For the text-containing cell, return its midpoint in (x, y) coordinate format. 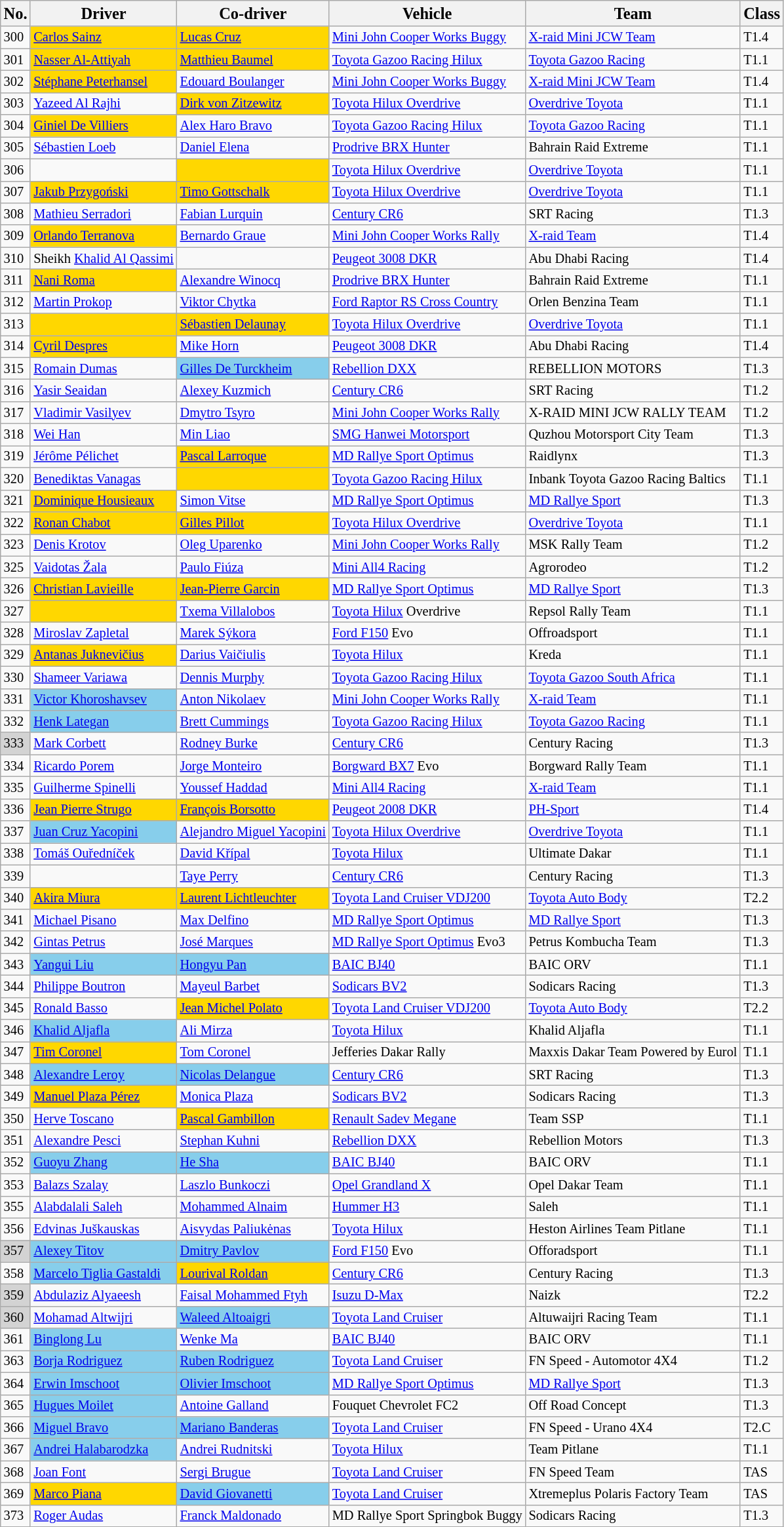
322 (16, 523)
No. (16, 13)
Yazeed Al Rajhi (104, 104)
Mathieu Serradori (104, 214)
Ford Raptor RS Cross Country (427, 302)
Darius Vaičiulis (253, 655)
Driver (104, 13)
Shameer Variawa (104, 677)
345 (16, 1008)
330 (16, 677)
Pascal Larroque (253, 456)
Joan Font (104, 1472)
Gilles Pillot (253, 523)
PH-Sport (633, 810)
Tom Coronel (253, 1052)
313 (16, 325)
François Borsotto (253, 810)
Co-driver (253, 13)
Ali Mirza (253, 1031)
Kreda (633, 655)
Team Pitlane (633, 1450)
Laszlo Bunkoczi (253, 1185)
Team SSP (633, 1119)
T2.C (762, 1427)
Mark Corbett (104, 744)
Ronald Basso (104, 1008)
355 (16, 1207)
Guoyu Zhang (104, 1162)
Gilles De Turckheim (253, 368)
361 (16, 1339)
Matthieu Baumel (253, 60)
Mohammed Alnaim (253, 1207)
Naizk (633, 1295)
Manuel Plaza Pérez (104, 1097)
Quzhou Motorsport City Team (633, 435)
Pascal Gambillon (253, 1119)
Edouard Boulanger (253, 81)
David Křípal (253, 854)
309 (16, 236)
Cyril Despres (104, 346)
He Sha (253, 1162)
Saleh (633, 1207)
Henk Lategan (104, 721)
Borgward Rally Team (633, 766)
Lourival Roldan (253, 1273)
Mariano Banderas (253, 1427)
Mohamad Altwijri (104, 1317)
Mike Horn (253, 346)
SMG Hanwei Motorsport (427, 435)
Rodney Burke (253, 744)
Dmytro Tsyro (253, 412)
Peugeot 2008 DKR (427, 810)
Fouquet Chevrolet FC2 (427, 1406)
335 (16, 787)
304 (16, 126)
Daniel Elena (253, 148)
Orlando Terranova (104, 236)
300 (16, 37)
Yangui Liu (104, 964)
338 (16, 854)
307 (16, 192)
357 (16, 1251)
Alabdalali Saleh (104, 1207)
Sébastien Loeb (104, 148)
Antanas Juknevičius (104, 655)
Jean-Pierre Garcin (253, 589)
319 (16, 456)
Marek Sýkora (253, 633)
FN Speed - Automotor 4X4 (633, 1361)
317 (16, 412)
Hummer H3 (427, 1207)
Olivier Imschoot (253, 1383)
373 (16, 1516)
Anton Nikolaev (253, 700)
302 (16, 81)
Giniel De Villiers (104, 126)
Benediktas Vanagas (104, 479)
Paulo Fiúza (253, 567)
Denis Krotov (104, 545)
Alex Haro Bravo (253, 126)
Roger Audas (104, 1516)
359 (16, 1295)
Nasser Al-Attiyah (104, 60)
349 (16, 1097)
Guilherme Spinelli (104, 787)
MSK Rally Team (633, 545)
Dennis Murphy (253, 677)
Jorge Monteiro (253, 766)
365 (16, 1406)
315 (16, 368)
Borgward BX7 Evo (427, 766)
Jean Pierre Strugo (104, 810)
344 (16, 986)
Petrus Kombucha Team (633, 942)
364 (16, 1383)
353 (16, 1185)
Off Road Concept (633, 1406)
328 (16, 633)
Opel Dakar Team (633, 1185)
MD Rallye Sport Optimus Evo3 (427, 942)
336 (16, 810)
Ronan Chabot (104, 523)
Heston Airlines Team Pitlane (633, 1229)
David Giovanetti (253, 1494)
Simon Vitse (253, 501)
352 (16, 1162)
Opel Grandland X (427, 1185)
Wenke Ma (253, 1339)
Hongyu Pan (253, 964)
MD Rallye Sport Springbok Buggy (427, 1516)
Jefferies Dakar Rally (427, 1052)
FN Speed Team (633, 1472)
Txema Villalobos (253, 611)
Toyota Gazoo South Africa (633, 677)
342 (16, 942)
Vaidotas Žala (104, 567)
Raidlynx (633, 456)
Alexandre Winocq (253, 280)
Nani Roma (104, 280)
Isuzu D-Max (427, 1295)
Ricardo Porem (104, 766)
Laurent Lichtleuchter (253, 898)
337 (16, 832)
Monica Plaza (253, 1097)
Stéphane Peterhansel (104, 81)
Mayeul Barbet (253, 986)
Sheikh Khalid Al Qassimi (104, 258)
327 (16, 611)
Alejandro Miguel Yacopini (253, 832)
Viktor Chytka (253, 302)
346 (16, 1031)
Alexey Kuzmich (253, 390)
Altuwaijri Racing Team (633, 1317)
332 (16, 721)
320 (16, 479)
Michael Pisano (104, 920)
301 (16, 60)
Offroadsport (633, 633)
314 (16, 346)
306 (16, 170)
356 (16, 1229)
Inbank Toyota Gazoo Racing Baltics (633, 479)
310 (16, 258)
Balazs Szalay (104, 1185)
339 (16, 876)
Tim Coronel (104, 1052)
323 (16, 545)
Brett Cummings (253, 721)
Nicolas Delangue (253, 1075)
334 (16, 766)
348 (16, 1075)
Franck Maldonado (253, 1516)
Tomáš Ouředníček (104, 854)
Maxxis Dakar Team Powered by Eurol (633, 1052)
329 (16, 655)
José Marques (253, 942)
Taye Perry (253, 876)
Rebellion Motors (633, 1141)
350 (16, 1119)
Vehicle (427, 13)
Agrorodeo (633, 567)
351 (16, 1141)
Alexey Titov (104, 1251)
Offoradsport (633, 1251)
318 (16, 435)
Erwin Imschoot (104, 1383)
343 (16, 964)
358 (16, 1273)
Alexandre Pesci (104, 1141)
340 (16, 898)
REBELLION MOTORS (633, 368)
Borja Rodriguez (104, 1361)
Timo Gottschalk (253, 192)
Waleed Altoaigri (253, 1317)
Stephan Kuhni (253, 1141)
347 (16, 1052)
316 (16, 390)
Team (633, 13)
325 (16, 567)
366 (16, 1427)
Marco Piana (104, 1494)
368 (16, 1472)
Gintas Petrus (104, 942)
Dominique Housieaux (104, 501)
311 (16, 280)
FN Speed - Urano 4X4 (633, 1427)
363 (16, 1361)
367 (16, 1450)
Martin Prokop (104, 302)
Vladimir Vasilyev (104, 412)
Repsol Rally Team (633, 611)
Aisvydas Paliukėnas (253, 1229)
308 (16, 214)
Sébastien Delaunay (253, 325)
341 (16, 920)
Jakub Przygoński (104, 192)
Wei Han (104, 435)
Andrei Halabarodzka (104, 1450)
Bernardo Graue (253, 236)
Herve Toscano (104, 1119)
Dirk von Zitzewitz (253, 104)
Philippe Boutron (104, 986)
Ultimate Dakar (633, 854)
326 (16, 589)
312 (16, 302)
Sergi Brugue (253, 1472)
360 (16, 1317)
Hugues Moilet (104, 1406)
Romain Dumas (104, 368)
369 (16, 1494)
321 (16, 501)
305 (16, 148)
Dmitry Pavlov (253, 1251)
Ruben Rodriguez (253, 1361)
Yasir Seaidan (104, 390)
X-RAID MINI JCW RALLY TEAM (633, 412)
Carlos Sainz (104, 37)
Min Liao (253, 435)
Fabian Lurquin (253, 214)
331 (16, 700)
Class (762, 13)
Miroslav Zapletal (104, 633)
Jean Michel Polato (253, 1008)
Orlen Benzina Team (633, 302)
Edvinas Juškauskas (104, 1229)
Jérôme Pélichet (104, 456)
Akira Miura (104, 898)
Antoine Galland (253, 1406)
Christian Lavieille (104, 589)
Miguel Bravo (104, 1427)
Victor Khoroshavsev (104, 700)
Abdulaziz Alyaeesh (104, 1295)
Alexandre Leroy (104, 1075)
303 (16, 104)
Renault Sadev Megane (427, 1119)
333 (16, 744)
Binglong Lu (104, 1339)
Lucas Cruz (253, 37)
Marcelo Tiglia Gastaldi (104, 1273)
Andrei Rudnitski (253, 1450)
Juan Cruz Yacopini (104, 832)
Faisal Mohammed Ftyh (253, 1295)
Oleg Uparenko (253, 545)
Max Delfino (253, 920)
Xtremeplus Polaris Factory Team (633, 1494)
Youssef Haddad (253, 787)
